Output the (x, y) coordinate of the center of the cell containing the given text.  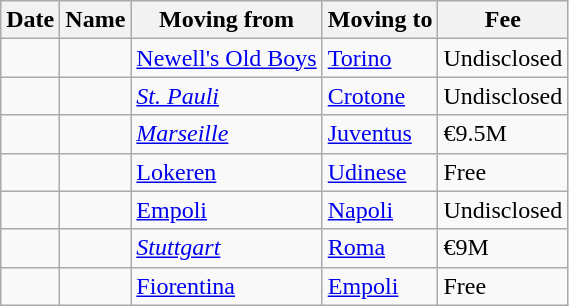
Napoli (380, 210)
Roma (380, 248)
Crotone (380, 96)
Juventus (380, 134)
Newell's Old Boys (226, 58)
Fiorentina (226, 286)
St. Pauli (226, 96)
€9M (503, 248)
Date (30, 20)
Stuttgart (226, 248)
Moving from (226, 20)
Marseille (226, 134)
Fee (503, 20)
Udinese (380, 172)
€9.5M (503, 134)
Torino (380, 58)
Lokeren (226, 172)
Moving to (380, 20)
Name (96, 20)
